Extract the (x, y) coordinate from the center of the cell holding the provided text.  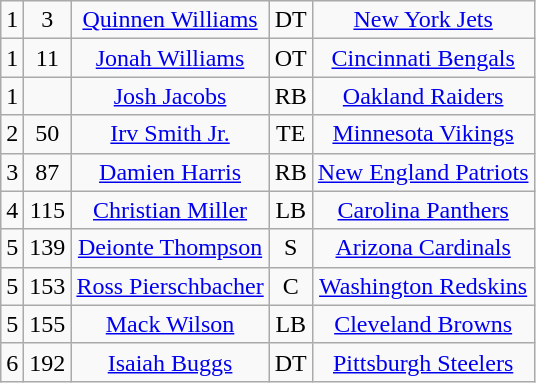
Carolina Panthers (423, 210)
Ross Pierschbacher (170, 286)
Pittsburgh Steelers (423, 362)
Damien Harris (170, 172)
155 (48, 324)
Jonah Williams (170, 58)
Christian Miller (170, 210)
6 (12, 362)
50 (48, 134)
Cleveland Browns (423, 324)
87 (48, 172)
New York Jets (423, 20)
OT (290, 58)
Isaiah Buggs (170, 362)
New England Patriots (423, 172)
S (290, 248)
Oakland Raiders (423, 96)
153 (48, 286)
2 (12, 134)
Irv Smith Jr. (170, 134)
139 (48, 248)
Deionte Thompson (170, 248)
Minnesota Vikings (423, 134)
C (290, 286)
Arizona Cardinals (423, 248)
TE (290, 134)
Mack Wilson (170, 324)
Washington Redskins (423, 286)
11 (48, 58)
Quinnen Williams (170, 20)
4 (12, 210)
192 (48, 362)
Josh Jacobs (170, 96)
115 (48, 210)
Cincinnati Bengals (423, 58)
